Detect which cell encompasses the target text, then output its [x, y] center coordinate. 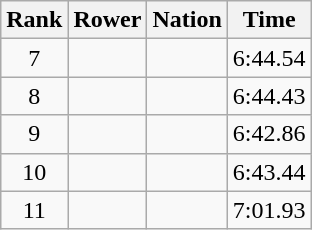
Rank [34, 20]
Time [269, 20]
10 [34, 172]
11 [34, 210]
8 [34, 96]
Rower [108, 20]
6:42.86 [269, 134]
6:44.43 [269, 96]
Nation [187, 20]
7:01.93 [269, 210]
6:43.44 [269, 172]
9 [34, 134]
7 [34, 58]
6:44.54 [269, 58]
